Determine the [x, y] coordinate at the center of the cell enclosing the given text.  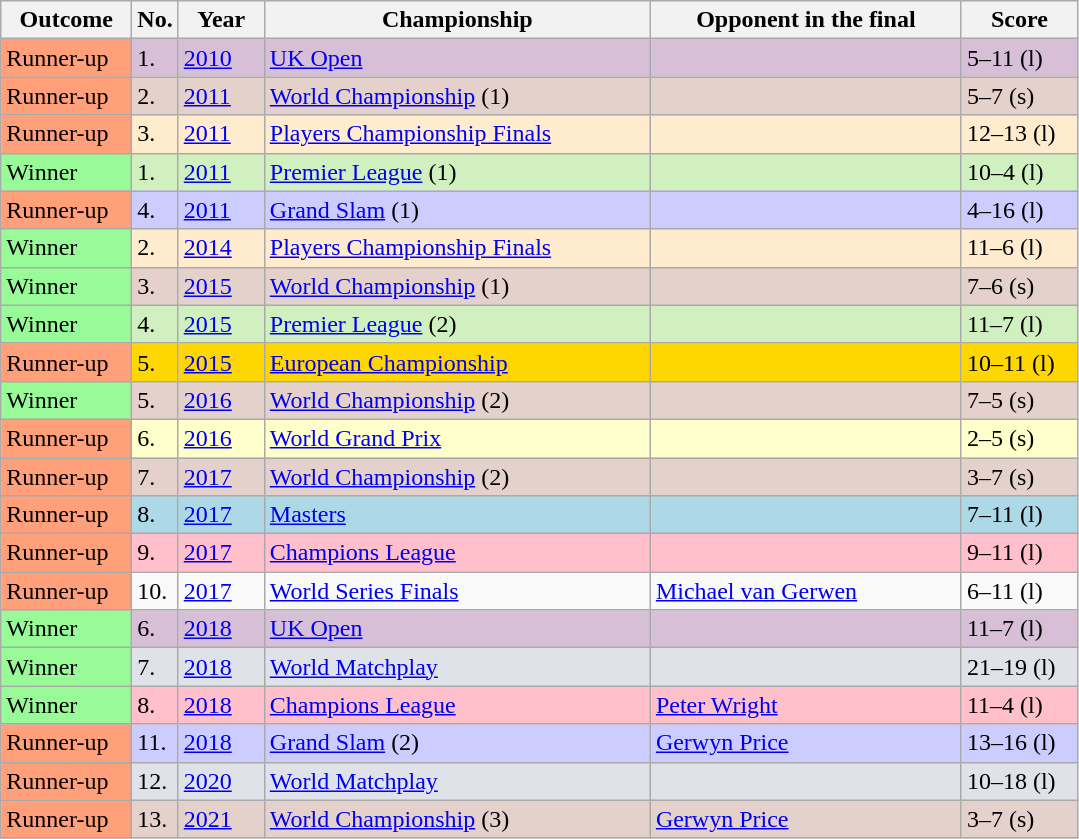
2021 [221, 819]
Grand Slam (2) [457, 743]
Grand Slam (1) [457, 210]
11. [155, 743]
World Championship (3) [457, 819]
No. [155, 20]
13–16 (l) [1019, 743]
11–6 (l) [1019, 248]
7–11 (l) [1019, 515]
6–11 (l) [1019, 591]
Peter Wright [806, 705]
World Grand Prix [457, 438]
Premier League (1) [457, 172]
10. [155, 591]
Year [221, 20]
4–16 (l) [1019, 210]
7–6 (s) [1019, 286]
21–19 (l) [1019, 667]
12–13 (l) [1019, 134]
World Series Finals [457, 591]
11–4 (l) [1019, 705]
10–18 (l) [1019, 781]
5–7 (s) [1019, 96]
Premier League (2) [457, 324]
9. [155, 553]
2–5 (s) [1019, 438]
9–11 (l) [1019, 553]
2010 [221, 58]
2020 [221, 781]
Championship [457, 20]
5–11 (l) [1019, 58]
10–11 (l) [1019, 362]
Masters [457, 515]
7–5 (s) [1019, 400]
Outcome [66, 20]
Score [1019, 20]
Michael van Gerwen [806, 591]
2014 [221, 248]
European Championship [457, 362]
12. [155, 781]
10–4 (l) [1019, 172]
Opponent in the final [806, 20]
13. [155, 819]
